Capture the cell that displays the provided text and extract its [X, Y] central coordinate. 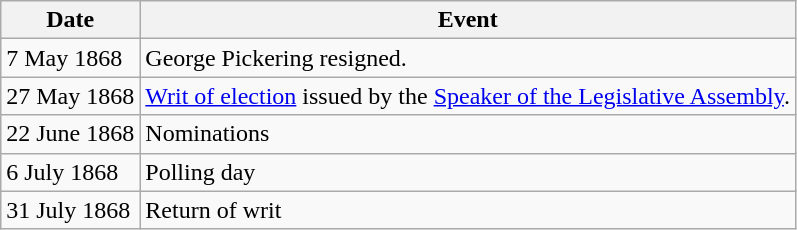
7 May 1868 [70, 58]
27 May 1868 [70, 96]
Date [70, 20]
22 June 1868 [70, 134]
Return of writ [468, 210]
George Pickering resigned. [468, 58]
Nominations [468, 134]
6 July 1868 [70, 172]
Writ of election issued by the Speaker of the Legislative Assembly. [468, 96]
31 July 1868 [70, 210]
Polling day [468, 172]
Event [468, 20]
